Search for the cell housing the specified text and yield its (X, Y) center coordinate. 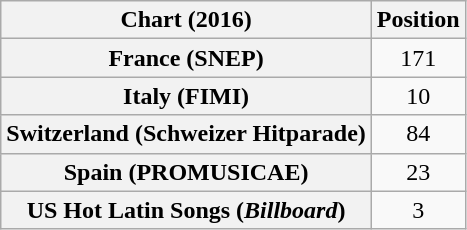
23 (418, 172)
Italy (FIMI) (186, 96)
10 (418, 96)
171 (418, 58)
84 (418, 134)
3 (418, 210)
Spain (PROMUSICAE) (186, 172)
US Hot Latin Songs (Billboard) (186, 210)
France (SNEP) (186, 58)
Chart (2016) (186, 20)
Switzerland (Schweizer Hitparade) (186, 134)
Position (418, 20)
